Scan for the cell matching the given text and deliver its (X, Y) coordinate at center. 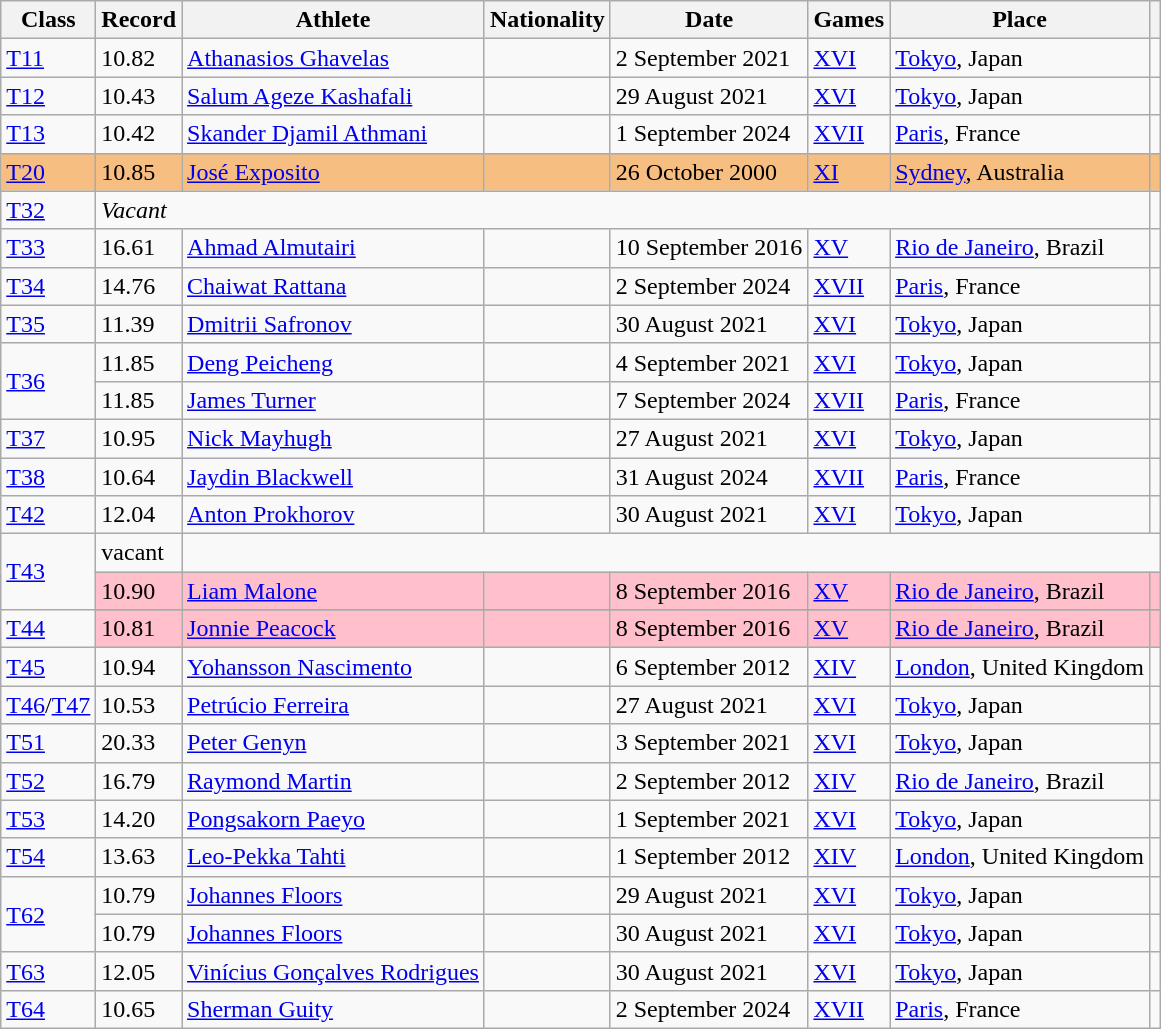
10.90 (139, 591)
2 September 2021 (709, 58)
Yohansson Nascimento (334, 667)
3 September 2021 (709, 743)
Peter Genyn (334, 743)
12.05 (139, 971)
T42 (48, 515)
20.33 (139, 743)
vacant (139, 553)
26 October 2000 (709, 172)
Pongsakorn Paeyo (334, 819)
1 September 2024 (709, 134)
16.61 (139, 248)
Nick Mayhugh (334, 438)
Petrúcio Ferreira (334, 705)
4 September 2021 (709, 362)
6 September 2012 (709, 667)
11.39 (139, 324)
2 September 2012 (709, 781)
Dmitrii Safronov (334, 324)
10.81 (139, 629)
10.95 (139, 438)
Liam Malone (334, 591)
10.42 (139, 134)
10.82 (139, 58)
José Exposito (334, 172)
Skander Djamil Athmani (334, 134)
T44 (48, 629)
10.53 (139, 705)
Sherman Guity (334, 1009)
10.85 (139, 172)
T43 (48, 572)
T64 (48, 1009)
10.64 (139, 477)
T35 (48, 324)
T37 (48, 438)
1 September 2012 (709, 857)
T52 (48, 781)
Jonnie Peacock (334, 629)
Athlete (334, 20)
T20 (48, 172)
10.43 (139, 96)
T38 (48, 477)
Games (849, 20)
T34 (48, 286)
Sydney, Australia (1020, 172)
T46/T47 (48, 705)
10.94 (139, 667)
T53 (48, 819)
T11 (48, 58)
T36 (48, 381)
Anton Prokhorov (334, 515)
T62 (48, 914)
Leo-Pekka Tahti (334, 857)
Vacant (623, 210)
Class (48, 20)
T45 (48, 667)
Athanasios Ghavelas (334, 58)
10.65 (139, 1009)
13.63 (139, 857)
T54 (48, 857)
Ahmad Almutairi (334, 248)
T51 (48, 743)
James Turner (334, 400)
Salum Ageze Kashafali (334, 96)
Vinícius Gonçalves Rodrigues (334, 971)
14.76 (139, 286)
Raymond Martin (334, 781)
Date (709, 20)
Nationality (547, 20)
Record (139, 20)
T13 (48, 134)
Jaydin Blackwell (334, 477)
T32 (48, 210)
Place (1020, 20)
31 August 2024 (709, 477)
T63 (48, 971)
10 September 2016 (709, 248)
12.04 (139, 515)
T33 (48, 248)
Chaiwat Rattana (334, 286)
Deng Peicheng (334, 362)
16.79 (139, 781)
1 September 2021 (709, 819)
14.20 (139, 819)
T12 (48, 96)
XI (849, 172)
7 September 2024 (709, 400)
